Identify which cell holds the provided text, then report its (x, y) central coordinate. 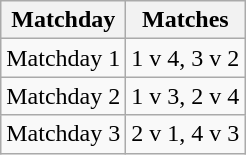
Matches (186, 20)
1 v 3, 2 v 4 (186, 96)
Matchday 2 (64, 96)
1 v 4, 3 v 2 (186, 58)
Matchday (64, 20)
Matchday 3 (64, 134)
2 v 1, 4 v 3 (186, 134)
Matchday 1 (64, 58)
